Return (x, y) of the center of cell containing provided text 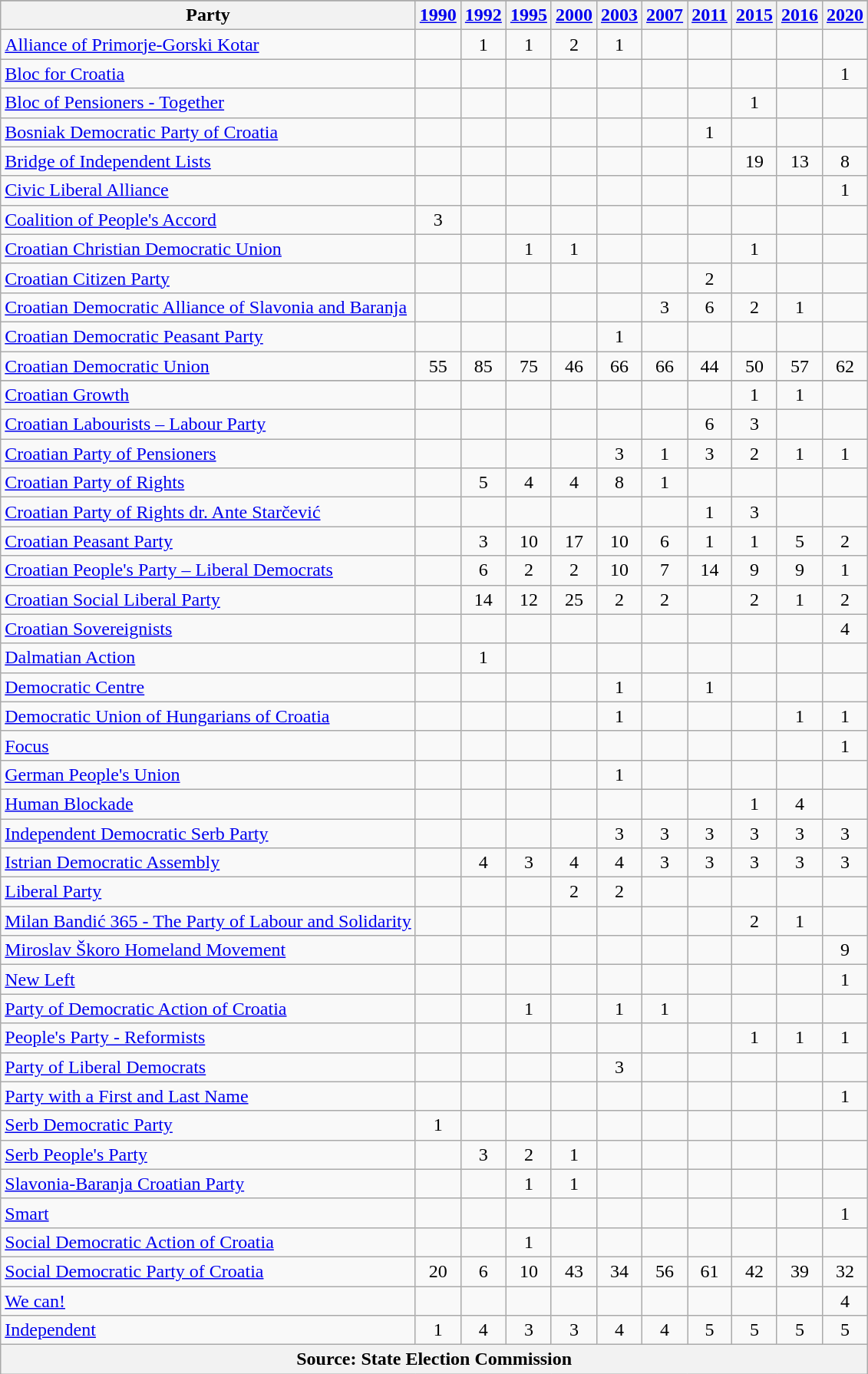
Istrian Democratic Assembly (209, 863)
17 (574, 541)
34 (620, 1271)
Croatian Democratic Union (209, 366)
Croatian Democratic Alliance of Slavonia and Baranja (209, 307)
People's Party - Reformists (209, 1038)
Alliance of Primorje-Gorski Kotar (209, 45)
Croatian People's Party – Liberal Democrats (209, 570)
Miroslav Škoro Homeland Movement (209, 950)
Bloc for Croatia (209, 74)
2015 (754, 15)
56 (665, 1271)
19 (754, 161)
2000 (574, 15)
Croatian Sovereignists (209, 629)
39 (800, 1271)
1990 (437, 15)
Croatian Citizen Party (209, 278)
85 (484, 366)
Dalmatian Action (209, 658)
Independent Democratic Serb Party (209, 833)
Independent (209, 1330)
Coalition of People's Accord (209, 220)
Slavonia-Baranja Croatian Party (209, 1184)
61 (710, 1271)
25 (574, 599)
7 (665, 570)
44 (710, 366)
50 (754, 366)
Focus (209, 745)
12 (528, 599)
1992 (484, 15)
2011 (710, 15)
Source: State Election Commission (434, 1359)
42 (754, 1271)
Bridge of Independent Lists (209, 161)
Social Democratic Action of Croatia (209, 1242)
Serb People's Party (209, 1154)
55 (437, 366)
Croatian Peasant Party (209, 541)
Croatian Democratic Peasant Party (209, 336)
German People's Union (209, 775)
Party of Democratic Action of Croatia (209, 1009)
Serb Democratic Party (209, 1125)
43 (574, 1271)
57 (800, 366)
Party (209, 15)
Croatian Party of Rights (209, 483)
Human Blockade (209, 804)
1995 (528, 15)
New Left (209, 979)
Croatian Party of Pensioners (209, 454)
Milan Bandić 365 - The Party of Labour and Solidarity (209, 921)
2020 (846, 15)
Croatian Christian Democratic Union (209, 249)
75 (528, 366)
2003 (620, 15)
We can! (209, 1301)
Democratic Union of Hungarians of Croatia (209, 716)
Bosniak Democratic Party of Croatia (209, 132)
Party of Liberal Democrats (209, 1067)
Party with a First and Last Name (209, 1096)
Bloc of Pensioners - Together (209, 103)
Smart (209, 1213)
2007 (665, 15)
Croatian Social Liberal Party (209, 599)
Social Democratic Party of Croatia (209, 1271)
13 (800, 161)
32 (846, 1271)
2016 (800, 15)
Croatian Labourists – Labour Party (209, 424)
20 (437, 1271)
Democratic Centre (209, 687)
Civic Liberal Alliance (209, 190)
Croatian Party of Rights dr. Ante Starčević (209, 512)
Croatian Growth (209, 395)
Liberal Party (209, 892)
46 (574, 366)
62 (846, 366)
